Find where the given text appears and provide that cell's center as [x, y] coordinate. 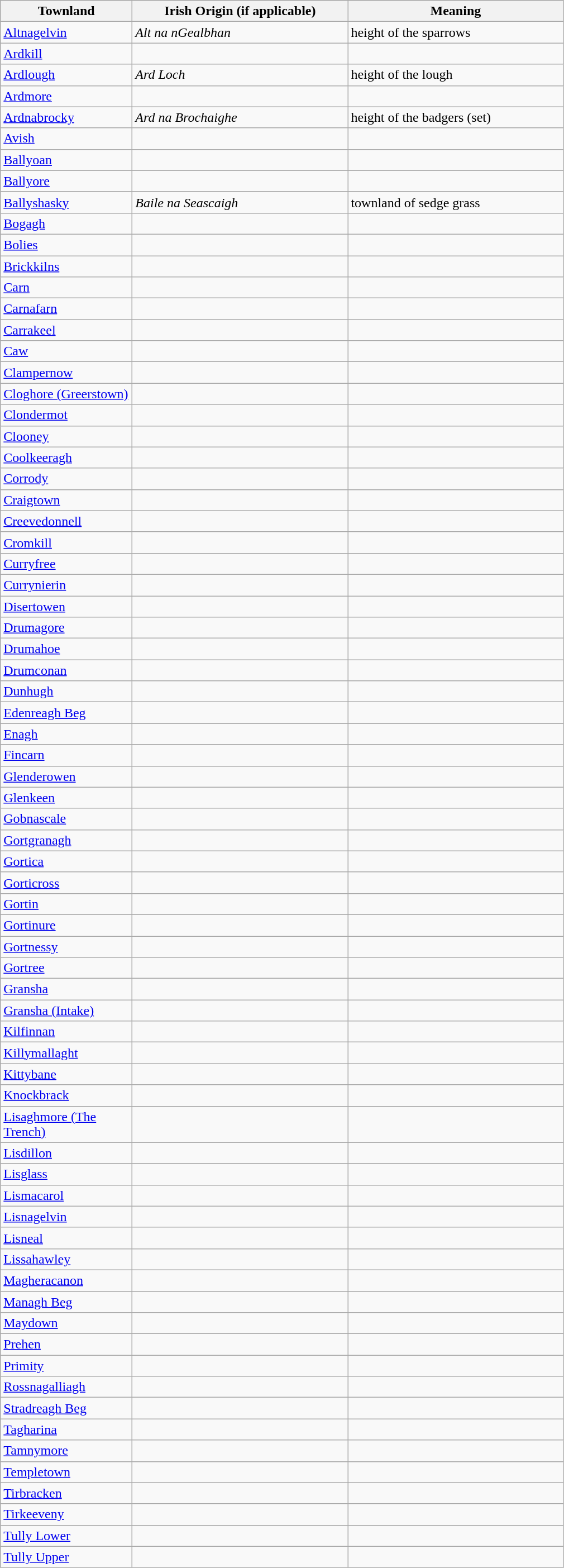
Clooney [66, 436]
height of the lough [456, 75]
Brickkilns [66, 266]
Edenreagh Beg [66, 713]
Avish [66, 139]
height of the badgers (set) [456, 117]
Drumconan [66, 670]
Tirkeeveny [66, 1514]
Gorticross [66, 883]
Ardlough [66, 75]
Cromkill [66, 542]
Curryfree [66, 564]
Prehen [66, 1345]
Lisneal [66, 1238]
Tamnymore [66, 1451]
Ardmore [66, 96]
Gortinure [66, 925]
Clondermot [66, 415]
Tagharina [66, 1429]
Irish Origin (if applicable) [240, 11]
Coolkeeragh [66, 457]
Magheracanon [66, 1280]
Stradreagh Beg [66, 1408]
Lisdillon [66, 1153]
Alt na nGealbhan [240, 32]
Gortree [66, 968]
Ard Loch [240, 75]
Lisaghmore (The Trench) [66, 1124]
Enagh [66, 734]
Drumahoe [66, 649]
Rossnagalliagh [66, 1387]
Ard na Brochaighe [240, 117]
Carrakeel [66, 330]
Creevedonnell [66, 521]
Baile na Seascaigh [240, 202]
Gortnessy [66, 947]
Caw [66, 351]
Lisnagelvin [66, 1217]
Gortica [66, 861]
Drumagore [66, 628]
Gransha (Intake) [66, 1011]
Cloghore (Greerstown) [66, 394]
Gortin [66, 904]
Lismacarol [66, 1195]
Dunhugh [66, 692]
Ballyshasky [66, 202]
Gobnascale [66, 819]
Ballyoan [66, 160]
Ardnabrocky [66, 117]
Currynierin [66, 585]
Craigtown [66, 500]
Ballyore [66, 181]
Lisglass [66, 1174]
Corrody [66, 479]
Killymallaght [66, 1053]
Clampernow [66, 373]
Tully Lower [66, 1536]
height of the sparrows [456, 32]
Fincarn [66, 755]
Primity [66, 1366]
Bolies [66, 245]
Carn [66, 288]
Bogagh [66, 223]
Templetown [66, 1472]
Glenderowen [66, 776]
Maydown [66, 1323]
Townland [66, 11]
Kittybane [66, 1074]
Kilfinnan [66, 1032]
Glenkeen [66, 798]
Lissahawley [66, 1259]
Disertowen [66, 606]
Meaning [456, 11]
Gortgranagh [66, 840]
Managh Beg [66, 1302]
Altnagelvin [66, 32]
Tirbracken [66, 1493]
Carnafarn [66, 309]
Ardkill [66, 54]
Gransha [66, 989]
Tully Upper [66, 1557]
Knockbrack [66, 1095]
townland of sedge grass [456, 202]
